Detect which cell encompasses the target text, then output its [X, Y] center coordinate. 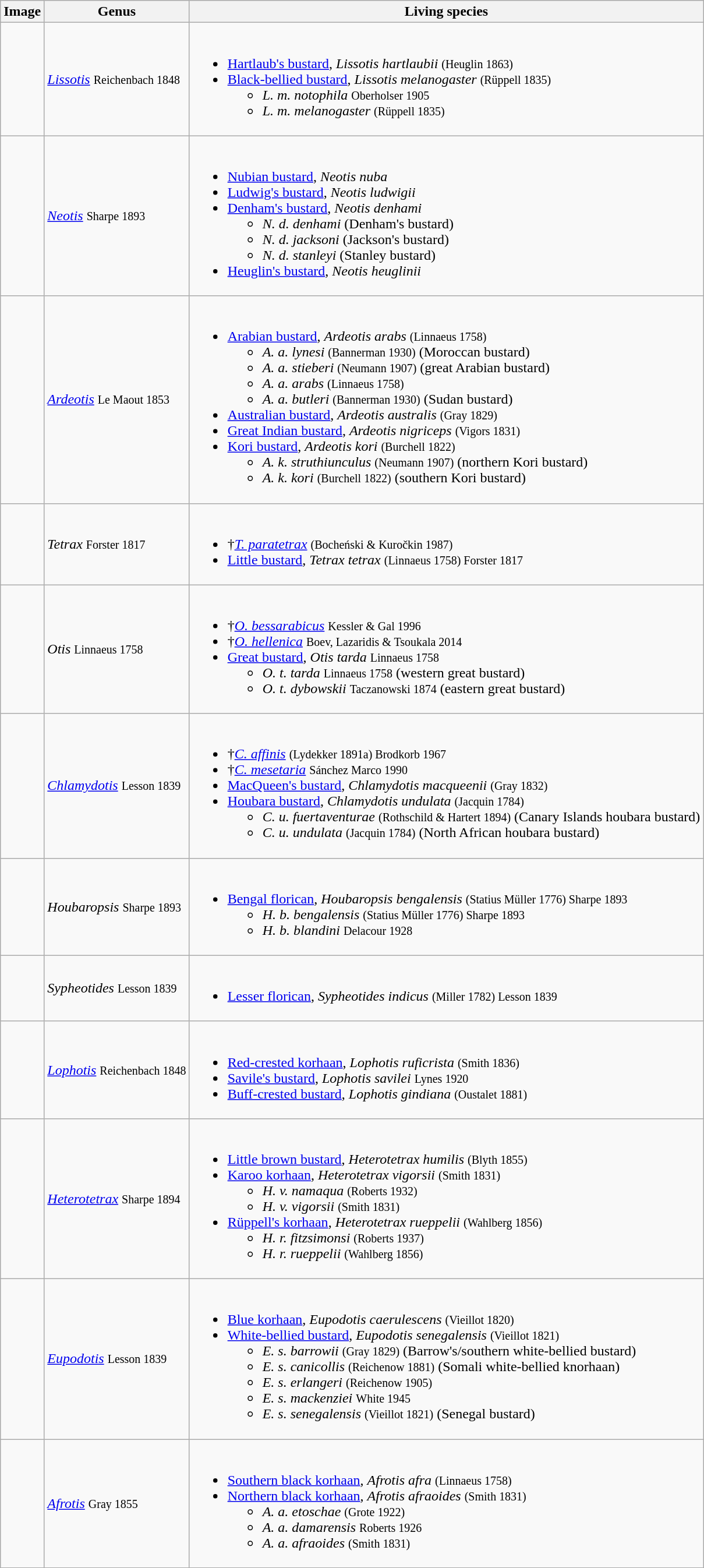
Tetrax Forster 1817 [116, 544]
Neotis Sharpe 1893 [116, 216]
Living species [446, 12]
Afrotis Gray 1855 [116, 1503]
Sypheotides Lesson 1839 [116, 988]
†T. paratetrax (Bocheński & Kuročkin 1987)Little bustard, Tetrax tetrax (Linnaeus 1758) Forster 1817 [446, 544]
Heterotetrax Sharpe 1894 [116, 1199]
Eupodotis Lesson 1839 [116, 1358]
Houbaropsis Sharpe 1893 [116, 906]
Image [22, 12]
Lophotis Reichenbach 1848 [116, 1069]
Genus [116, 12]
Ardeotis Le Maout 1853 [116, 400]
Lesser florican, Sypheotides indicus (Miller 1782) Lesson 1839 [446, 988]
Lissotis Reichenbach 1848 [116, 79]
Chlamydotis Lesson 1839 [116, 786]
Otis Linnaeus 1758 [116, 649]
